Extract the (X, Y) coordinate from the center of the cell holding the provided text.  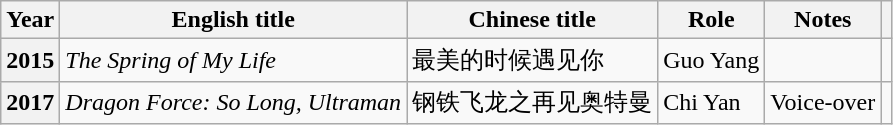
The Spring of My Life (234, 60)
Notes (823, 20)
最美的时候遇见你 (532, 60)
2017 (30, 102)
2015 (30, 60)
Voice-over (823, 102)
Guo Yang (712, 60)
钢铁飞龙之再见奥特曼 (532, 102)
Chinese title (532, 20)
Chi Yan (712, 102)
English title (234, 20)
Year (30, 20)
Dragon Force: So Long, Ultraman (234, 102)
Role (712, 20)
